Scan for the cell matching the given text and deliver its (X, Y) coordinate at center. 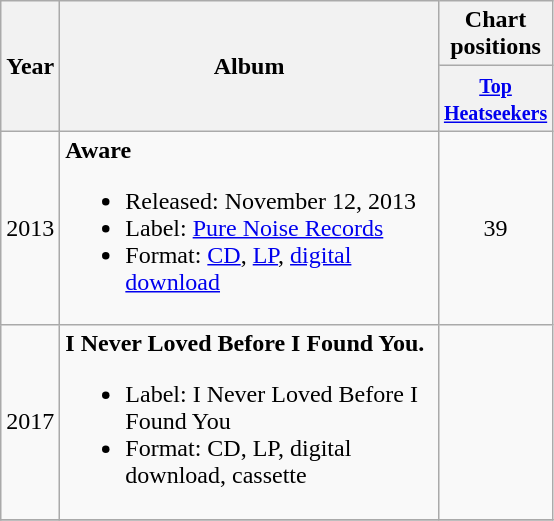
39 (495, 228)
Top Heatseekers (495, 98)
AwareReleased: November 12, 2013Label: Pure Noise RecordsFormat: CD, LP, digital download (250, 228)
2013 (30, 228)
I Never Loved Before I Found You.Label: I Never Loved Before I Found YouFormat: CD, LP, digital download, cassette (250, 422)
Year (30, 66)
Album (250, 66)
Chart positions (495, 34)
2017 (30, 422)
